Extract the (x, y) coordinate from the center of the cell holding the provided text.  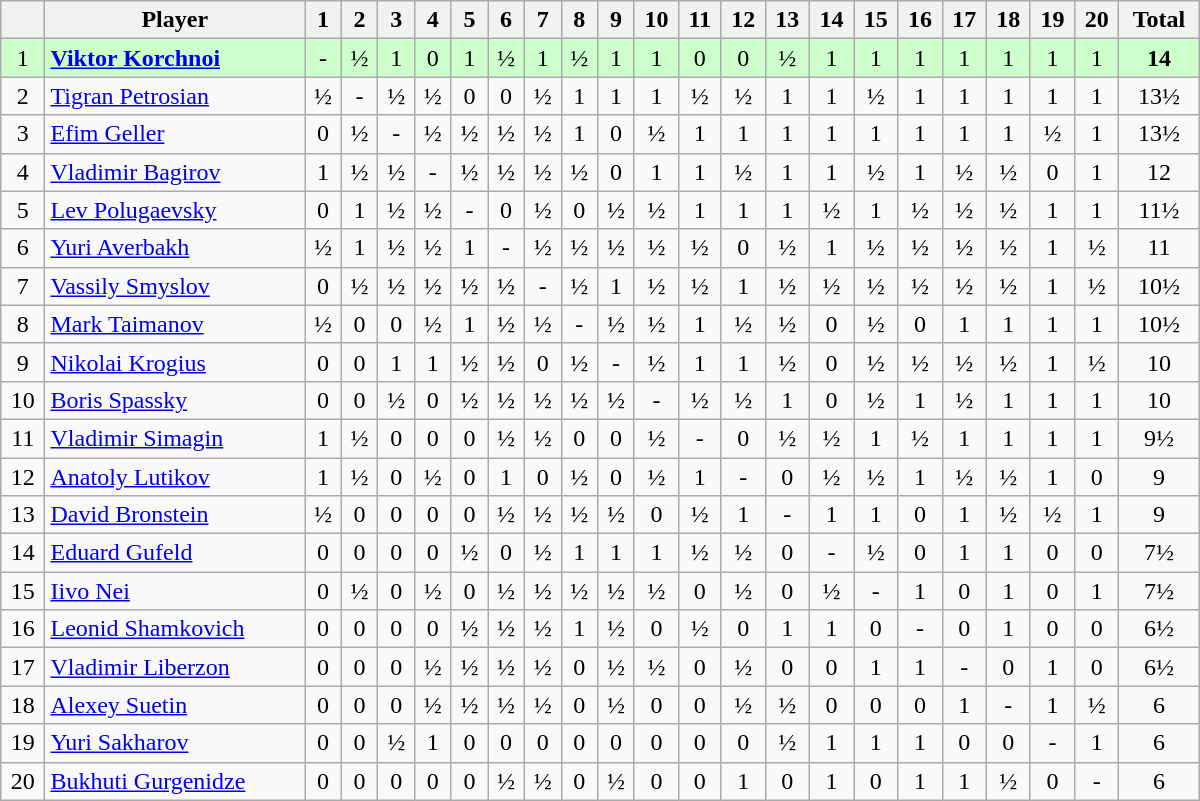
Eduard Gufeld (175, 553)
Yuri Sakharov (175, 743)
Vassily Smyslov (175, 286)
Leonid Shamkovich (175, 629)
Anatoly Lutikov (175, 477)
Lev Polugaevsky (175, 210)
Nikolai Krogius (175, 362)
Tigran Petrosian (175, 96)
11½ (1159, 210)
Vladimir Bagirov (175, 172)
Vladimir Liberzon (175, 667)
Player (175, 20)
Yuri Averbakh (175, 248)
Boris Spassky (175, 400)
Viktor Korchnoi (175, 58)
Total (1159, 20)
David Bronstein (175, 515)
Efim Geller (175, 134)
Vladimir Simagin (175, 438)
Mark Taimanov (175, 324)
Iivo Nei (175, 591)
Bukhuti Gurgenidze (175, 781)
Alexey Suetin (175, 705)
9½ (1159, 438)
